Find where the given text appears and provide that cell's center as (x, y) coordinate. 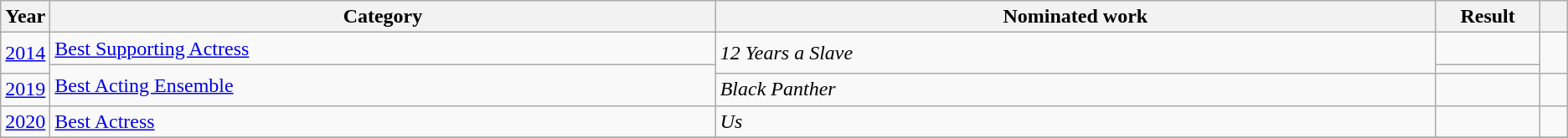
2020 (25, 121)
Best Actress (383, 121)
Year (25, 17)
Category (383, 17)
Us (1075, 121)
2019 (25, 89)
12 Years a Slave (1075, 54)
2014 (25, 54)
Black Panther (1075, 89)
Best Supporting Actress (383, 49)
Result (1488, 17)
Best Acting Ensemble (383, 85)
Nominated work (1075, 17)
